Find where the given text appears and provide that cell's center as (X, Y) coordinate. 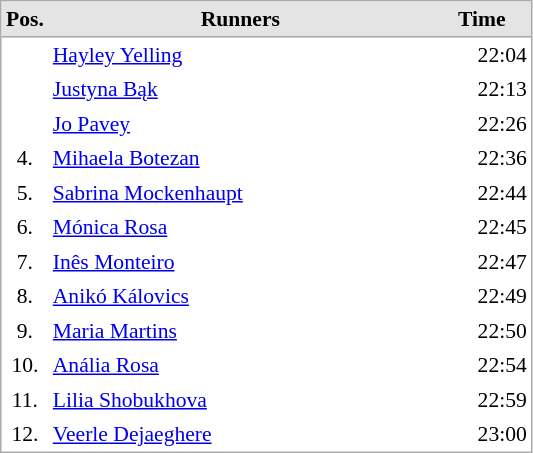
Pos. (26, 20)
Sabrina Mockenhaupt (240, 193)
22:26 (482, 123)
22:36 (482, 158)
5. (26, 193)
Anikó Kálovics (240, 296)
Anália Rosa (240, 365)
Veerle Dejaeghere (240, 434)
Mihaela Botezan (240, 158)
22:44 (482, 193)
Inês Monteiro (240, 261)
22:45 (482, 227)
22:59 (482, 399)
22:49 (482, 296)
22:47 (482, 261)
Time (482, 20)
Runners (240, 20)
Jo Pavey (240, 123)
7. (26, 261)
10. (26, 365)
8. (26, 296)
9. (26, 331)
Mónica Rosa (240, 227)
Lilia Shobukhova (240, 399)
22:50 (482, 331)
11. (26, 399)
22:13 (482, 89)
12. (26, 434)
Justyna Bąk (240, 89)
22:54 (482, 365)
Maria Martins (240, 331)
Hayley Yelling (240, 55)
4. (26, 158)
22:04 (482, 55)
6. (26, 227)
23:00 (482, 434)
